Determine the (X, Y) coordinate at the center of the cell enclosing the given text.  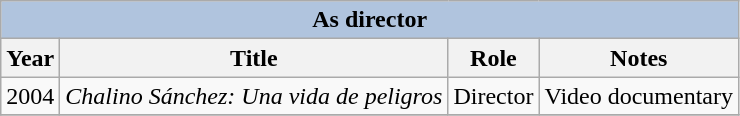
Director (494, 96)
2004 (30, 96)
As director (370, 20)
Title (254, 58)
Chalino Sánchez: Una vida de peligros (254, 96)
Role (494, 58)
Video documentary (639, 96)
Year (30, 58)
Notes (639, 58)
